Determine the [X, Y] coordinate at the center of the cell enclosing the given text.  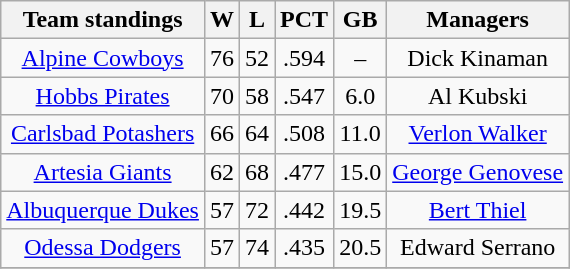
Carlsbad Potashers [103, 134]
Managers [478, 20]
.477 [304, 172]
.435 [304, 248]
20.5 [360, 248]
Dick Kinaman [478, 58]
Al Kubski [478, 96]
PCT [304, 20]
74 [258, 248]
Team standings [103, 20]
6.0 [360, 96]
.508 [304, 134]
Artesia Giants [103, 172]
Bert Thiel [478, 210]
Albuquerque Dukes [103, 210]
72 [258, 210]
L [258, 20]
Alpine Cowboys [103, 58]
.442 [304, 210]
GB [360, 20]
62 [222, 172]
11.0 [360, 134]
19.5 [360, 210]
76 [222, 58]
.594 [304, 58]
68 [258, 172]
– [360, 58]
Verlon Walker [478, 134]
W [222, 20]
15.0 [360, 172]
70 [222, 96]
.547 [304, 96]
Hobbs Pirates [103, 96]
Odessa Dodgers [103, 248]
Edward Serrano [478, 248]
66 [222, 134]
64 [258, 134]
George Genovese [478, 172]
52 [258, 58]
58 [258, 96]
